Provide the [X, Y] coordinate of the cell's center where the given text is located.  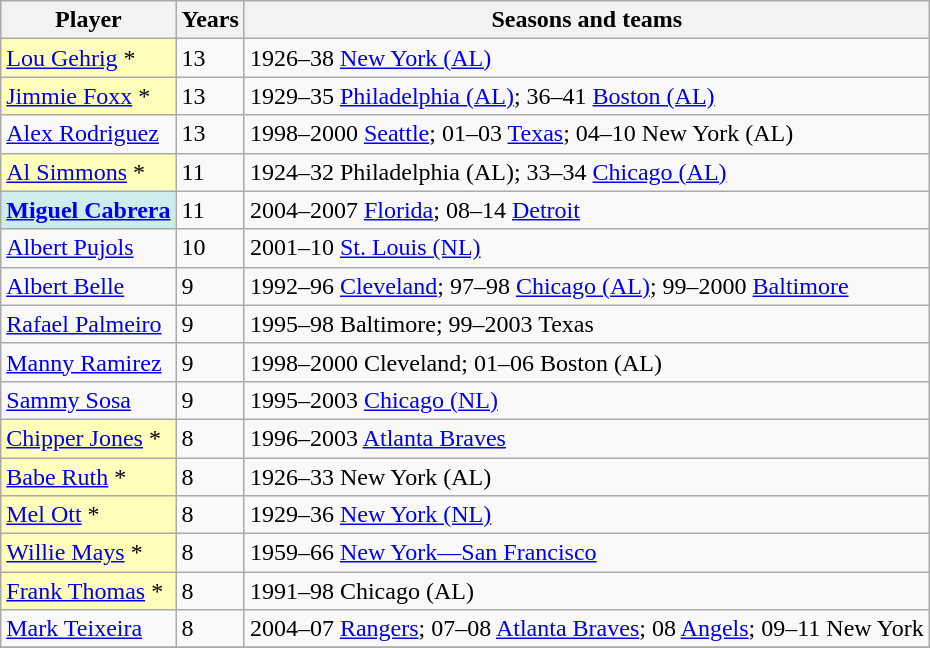
2004–07 Rangers; 07–08 Atlanta Braves; 08 Angels; 09–11 New York [586, 629]
Albert Belle [88, 286]
1992–96 Cleveland; 97–98 Chicago (AL); 99–2000 Baltimore [586, 286]
1924–32 Philadelphia (AL); 33–34 Chicago (AL) [586, 172]
Seasons and teams [586, 20]
Miguel Cabrera [88, 210]
Chipper Jones * [88, 438]
Albert Pujols [88, 248]
2001–10 St. Louis (NL) [586, 248]
1991–98 Chicago (AL) [586, 591]
1996–2003 Atlanta Braves [586, 438]
1959–66 New York—San Francisco [586, 553]
1929–36 New York (NL) [586, 515]
2004–2007 Florida; 08–14 Detroit [586, 210]
Lou Gehrig * [88, 58]
1998–2000 Cleveland; 01–06 Boston (AL) [586, 362]
Sammy Sosa [88, 400]
1929–35 Philadelphia (AL); 36–41 Boston (AL) [586, 96]
Willie Mays * [88, 553]
Manny Ramirez [88, 362]
Jimmie Foxx * [88, 96]
1998–2000 Seattle; 01–03 Texas; 04–10 New York (AL) [586, 134]
Years [210, 20]
Player [88, 20]
Rafael Palmeiro [88, 324]
Mark Teixeira [88, 629]
Mel Ott * [88, 515]
1926–38 New York (AL) [586, 58]
Al Simmons * [88, 172]
Frank Thomas * [88, 591]
1995–98 Baltimore; 99–2003 Texas [586, 324]
1926–33 New York (AL) [586, 477]
Babe Ruth * [88, 477]
Alex Rodriguez [88, 134]
1995–2003 Chicago (NL) [586, 400]
10 [210, 248]
